Pinpoint the cell where the given text exists, returning its (X, Y) midpoint coordinate. 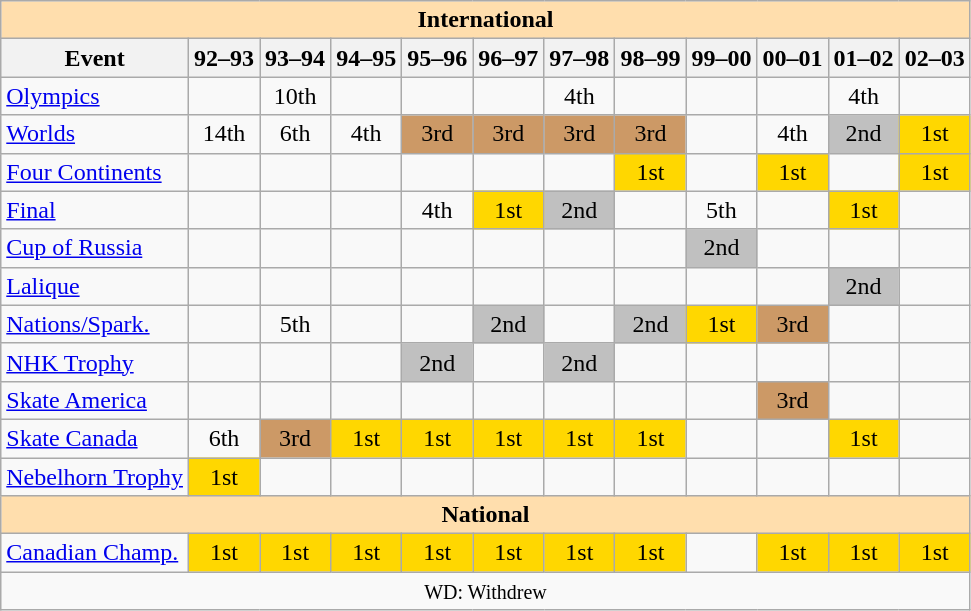
International (486, 20)
14th (224, 134)
99–00 (722, 58)
NHK Trophy (95, 362)
01–02 (864, 58)
Skate Canada (95, 438)
94–95 (366, 58)
Nebelhorn Trophy (95, 477)
00–01 (792, 58)
10th (296, 96)
Cup of Russia (95, 248)
Canadian Champ. (95, 553)
02–03 (934, 58)
95–96 (438, 58)
93–94 (296, 58)
National (486, 515)
96–97 (508, 58)
Event (95, 58)
Olympics (95, 96)
Four Continents (95, 172)
92–93 (224, 58)
98–99 (650, 58)
Worlds (95, 134)
Lalique (95, 286)
WD: Withdrew (486, 591)
Final (95, 210)
Skate America (95, 400)
Nations/Spark. (95, 324)
97–98 (580, 58)
